Detect which cell encompasses the target text, then output its [x, y] center coordinate. 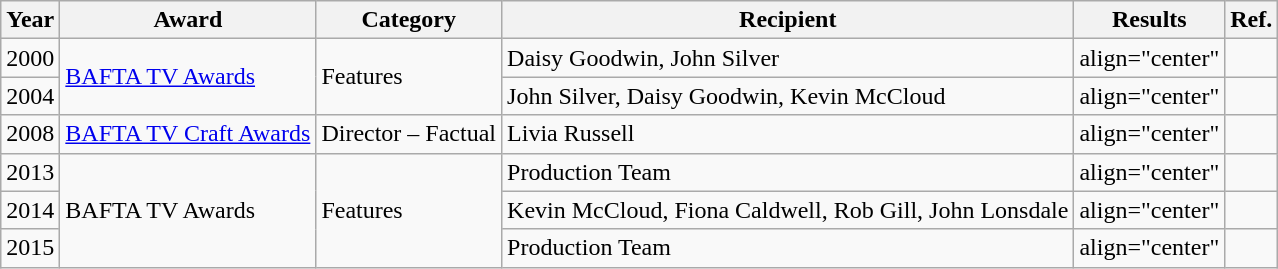
Award [188, 20]
Results [1150, 20]
Category [409, 20]
2015 [30, 248]
John Silver, Daisy Goodwin, Kevin McCloud [788, 96]
2008 [30, 134]
2013 [30, 172]
Director – Factual [409, 134]
Ref. [1252, 20]
Recipient [788, 20]
Kevin McCloud, Fiona Caldwell, Rob Gill, John Lonsdale [788, 210]
Daisy Goodwin, John Silver [788, 58]
2014 [30, 210]
2000 [30, 58]
Year [30, 20]
BAFTA TV Craft Awards [188, 134]
2004 [30, 96]
Livia Russell [788, 134]
